Search for the cell housing the specified text and yield its (x, y) center coordinate. 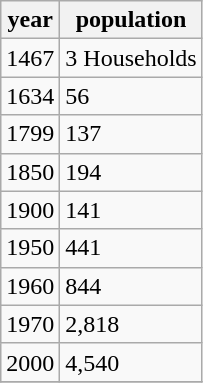
1900 (30, 210)
441 (131, 248)
194 (131, 172)
year (30, 20)
137 (131, 134)
1467 (30, 58)
1634 (30, 96)
844 (131, 286)
1850 (30, 172)
1799 (30, 134)
141 (131, 210)
1970 (30, 324)
1950 (30, 248)
3 Households (131, 58)
2,818 (131, 324)
56 (131, 96)
2000 (30, 362)
1960 (30, 286)
population (131, 20)
4,540 (131, 362)
